Return the (X, Y) coordinate for the center point of the cell that contains the specified text.  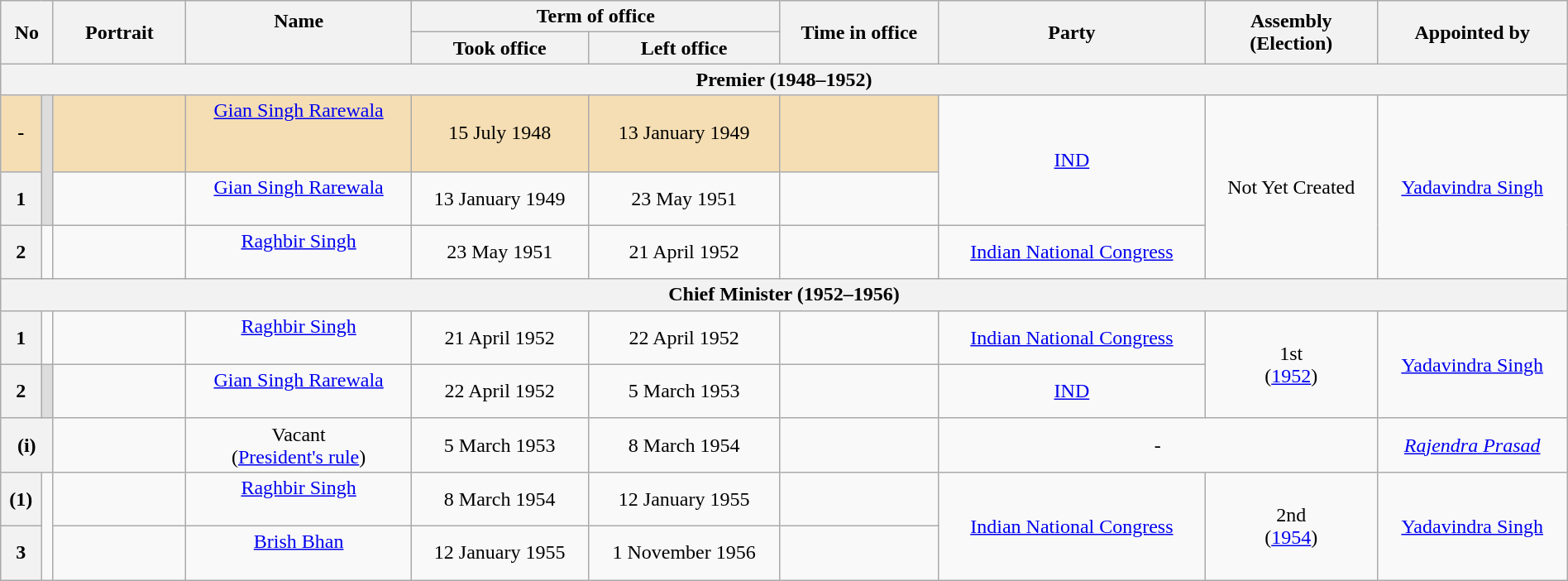
Vacant (President's rule) (299, 445)
Portrait (119, 32)
Party (1072, 32)
2nd (1954) (1291, 526)
1st(1952) (1291, 364)
(i) (26, 445)
3 (22, 553)
Premier (1948–1952) (784, 79)
Took office (500, 48)
Term of office (595, 17)
Time in office (858, 32)
Assembly (Election) (1291, 32)
Left office (684, 48)
Appointed by (1472, 32)
Brish Bhan (299, 553)
(1) (22, 498)
Rajendra Prasad (1472, 445)
Name (299, 32)
Not Yet Created (1291, 187)
1 November 1956 (684, 553)
15 July 1948 (500, 133)
Chief Minister (1952–1956) (784, 295)
No (26, 32)
